Detect which cell encompasses the target text, then output its (X, Y) center coordinate. 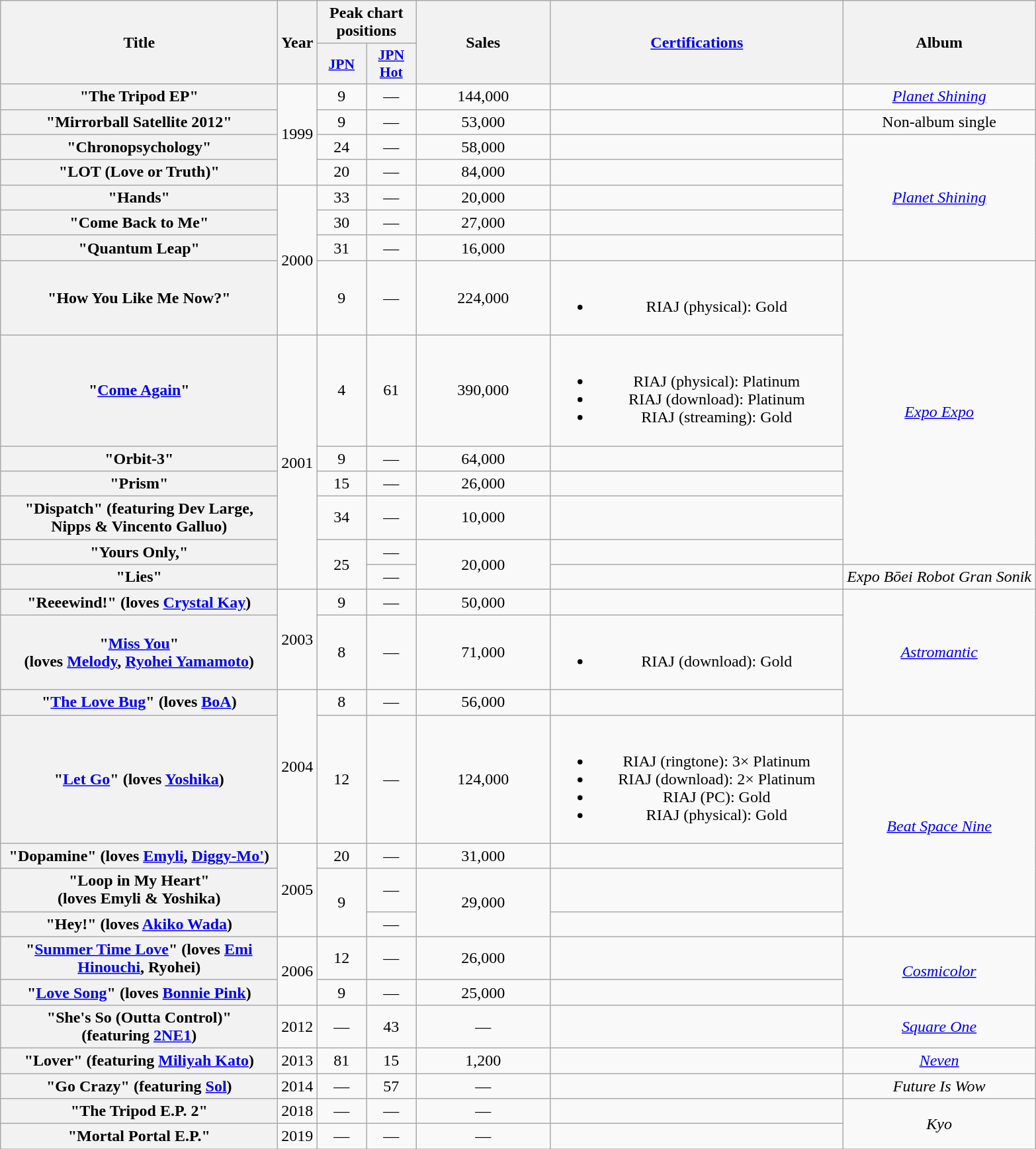
"The Tripod EP" (139, 97)
"Yours Only," (139, 552)
"Love Song" (loves Bonnie Pink) (139, 992)
"Lover" (featuring Miliyah Kato) (139, 1060)
"Miss You" (loves Melody, Ryohei Yamamoto) (139, 653)
RIAJ (physical): Gold (697, 298)
58,000 (483, 147)
43 (392, 1026)
RIAJ (download): Gold (697, 653)
56,000 (483, 702)
Certifications (697, 42)
2005 (298, 890)
"Dopamine" (loves Emyli, Diggy-Mo') (139, 856)
124,000 (483, 779)
RIAJ (ringtone): 3× PlatinumRIAJ (download): 2× PlatinumRIAJ (PC): GoldRIAJ (physical): Gold (697, 779)
Non-album single (939, 122)
Neven (939, 1060)
1999 (298, 134)
Sales (483, 42)
"Chronopsychology" (139, 147)
Astromantic (939, 653)
JPN (341, 64)
JPN Hot (392, 64)
1,200 (483, 1060)
71,000 (483, 653)
61 (392, 391)
50,000 (483, 602)
25 (341, 565)
"Let Go" (loves Yoshika) (139, 779)
33 (341, 197)
64,000 (483, 459)
"Prism" (139, 484)
2012 (298, 1026)
"Come Again" (139, 391)
"Come Back to Me" (139, 222)
57 (392, 1086)
25,000 (483, 992)
2014 (298, 1086)
2006 (298, 970)
81 (341, 1060)
Expo Expo (939, 412)
2019 (298, 1136)
16,000 (483, 248)
"Orbit-3" (139, 459)
"Loop in My Heart" (loves Emyli & Yoshika) (139, 890)
2004 (298, 766)
2001 (298, 462)
2000 (298, 259)
"Go Crazy" (featuring Sol) (139, 1086)
"The Love Bug" (loves BoA) (139, 702)
Beat Space Nine (939, 826)
"She's So (Outta Control)" (featuring 2NE1) (139, 1026)
24 (341, 147)
2013 (298, 1060)
30 (341, 222)
53,000 (483, 122)
"Hands" (139, 197)
31 (341, 248)
2018 (298, 1111)
"Summer Time Love" (loves Emi Hinouchi, Ryohei) (139, 958)
Future Is Wow (939, 1086)
84,000 (483, 172)
"Quantum Leap" (139, 248)
"Mortal Portal E.P." (139, 1136)
"Reeewind!" (loves Crystal Kay) (139, 602)
224,000 (483, 298)
Peak chart positions (367, 23)
Square One (939, 1026)
Expo Bōei Robot Gran Sonik (939, 577)
"How You Like Me Now?" (139, 298)
Title (139, 42)
34 (341, 518)
"LOT (Love or Truth)" (139, 172)
RIAJ (physical): PlatinumRIAJ (download): PlatinumRIAJ (streaming): Gold (697, 391)
"Dispatch" (featuring Dev Large, Nipps & Vincento Galluo) (139, 518)
Cosmicolor (939, 970)
"Hey!" (loves Akiko Wada) (139, 924)
"Lies" (139, 577)
27,000 (483, 222)
4 (341, 391)
Kyo (939, 1124)
"The Tripod E.P. 2" (139, 1111)
144,000 (483, 97)
"Mirrorball Satellite 2012" (139, 122)
Album (939, 42)
29,000 (483, 903)
31,000 (483, 856)
10,000 (483, 518)
2003 (298, 639)
Year (298, 42)
390,000 (483, 391)
